Pinpoint the cell where the given text exists, returning its [x, y] midpoint coordinate. 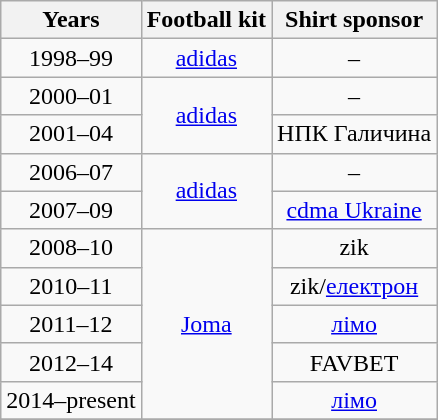
zik/електрон [354, 286]
2014–present [71, 400]
zik [354, 248]
cdma Ukraine [354, 210]
Football kit [206, 20]
2006–07 [71, 172]
НПК Галичина [354, 134]
2001–04 [71, 134]
2000–01 [71, 96]
Years [71, 20]
Joma [206, 324]
2012–14 [71, 362]
2008–10 [71, 248]
2007–09 [71, 210]
2010–11 [71, 286]
FAVBET [354, 362]
1998–99 [71, 58]
2011–12 [71, 324]
Shirt sponsor [354, 20]
